Return the (X, Y) coordinate for the center point of the cell that contains the specified text.  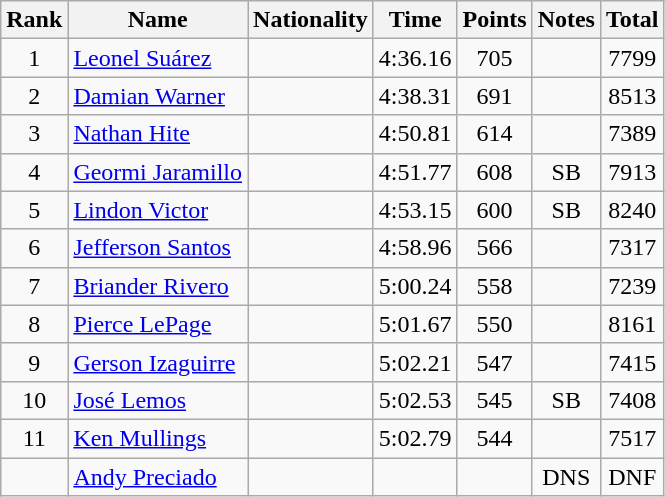
Pierce LePage (158, 324)
705 (494, 58)
Points (494, 20)
547 (494, 362)
5:01.67 (415, 324)
3 (34, 134)
Leonel Suárez (158, 58)
Name (158, 20)
8513 (632, 96)
544 (494, 438)
11 (34, 438)
7415 (632, 362)
4 (34, 172)
691 (494, 96)
Geormi Jaramillo (158, 172)
4:38.31 (415, 96)
7799 (632, 58)
7913 (632, 172)
Damian Warner (158, 96)
DNF (632, 477)
DNS (566, 477)
566 (494, 248)
608 (494, 172)
5:02.21 (415, 362)
Briander Rivero (158, 286)
4:36.16 (415, 58)
7517 (632, 438)
Nationality (311, 20)
4:53.15 (415, 210)
7 (34, 286)
8161 (632, 324)
545 (494, 400)
4:58.96 (415, 248)
5:02.53 (415, 400)
Gerson Izaguirre (158, 362)
7389 (632, 134)
Nathan Hite (158, 134)
Rank (34, 20)
7408 (632, 400)
1 (34, 58)
Time (415, 20)
7317 (632, 248)
Notes (566, 20)
10 (34, 400)
8240 (632, 210)
5:00.24 (415, 286)
José Lemos (158, 400)
Lindon Victor (158, 210)
8 (34, 324)
2 (34, 96)
5:02.79 (415, 438)
558 (494, 286)
Ken Mullings (158, 438)
550 (494, 324)
600 (494, 210)
Total (632, 20)
Andy Preciado (158, 477)
9 (34, 362)
4:51.77 (415, 172)
4:50.81 (415, 134)
7239 (632, 286)
Jefferson Santos (158, 248)
5 (34, 210)
614 (494, 134)
6 (34, 248)
